Extract the (X, Y) coordinate from the center of the cell holding the provided text.  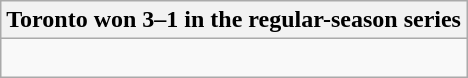
Toronto won 3–1 in the regular-season series (234, 20)
